Extract the (X, Y) coordinate from the center of the cell holding the provided text.  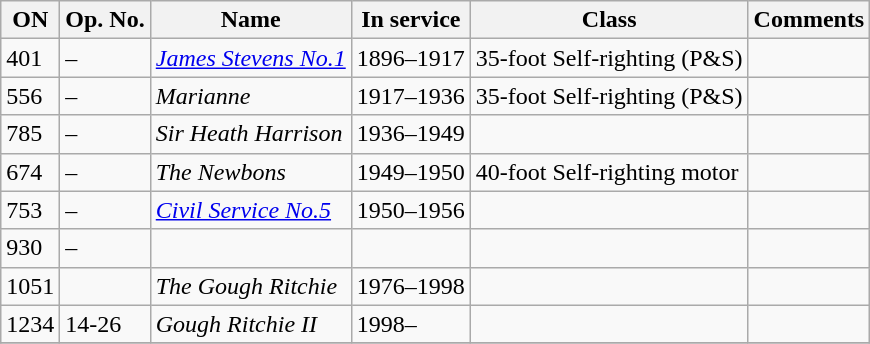
Civil Service No.5 (250, 210)
556 (30, 96)
753 (30, 210)
1936–1949 (410, 134)
The Gough Ritchie (250, 286)
785 (30, 134)
Gough Ritchie II (250, 324)
1950–1956 (410, 210)
Comments (809, 20)
In service (410, 20)
The Newbons (250, 172)
Class (609, 20)
674 (30, 172)
930 (30, 248)
1998– (410, 324)
ON (30, 20)
401 (30, 58)
Sir Heath Harrison (250, 134)
1949–1950 (410, 172)
1917–1936 (410, 96)
40-foot Self-righting motor (609, 172)
Name (250, 20)
1234 (30, 324)
1896–1917 (410, 58)
Marianne (250, 96)
Op. No. (105, 20)
14-26 (105, 324)
1976–1998 (410, 286)
1051 (30, 286)
James Stevens No.1 (250, 58)
